Identify which cell holds the provided text, then report its [X, Y] central coordinate. 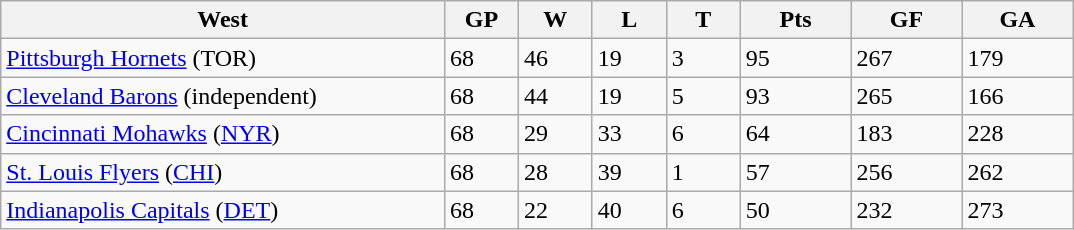
1 [703, 172]
265 [906, 96]
64 [796, 134]
179 [1018, 58]
228 [1018, 134]
57 [796, 172]
T [703, 20]
262 [1018, 172]
St. Louis Flyers (CHI) [223, 172]
33 [629, 134]
166 [1018, 96]
5 [703, 96]
50 [796, 210]
22 [555, 210]
29 [555, 134]
L [629, 20]
28 [555, 172]
93 [796, 96]
46 [555, 58]
GF [906, 20]
232 [906, 210]
267 [906, 58]
Cincinnati Mohawks (NYR) [223, 134]
183 [906, 134]
Indianapolis Capitals (DET) [223, 210]
44 [555, 96]
GA [1018, 20]
GP [481, 20]
273 [1018, 210]
Cleveland Barons (independent) [223, 96]
39 [629, 172]
West [223, 20]
3 [703, 58]
95 [796, 58]
Pts [796, 20]
W [555, 20]
256 [906, 172]
Pittsburgh Hornets (TOR) [223, 58]
40 [629, 210]
